For the text-containing cell, return its midpoint in [X, Y] coordinate format. 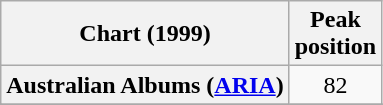
Chart (1999) [145, 34]
82 [335, 85]
Australian Albums (ARIA) [145, 85]
Peak position [335, 34]
